Return the (X, Y) coordinate for the center point of the cell that contains the specified text.  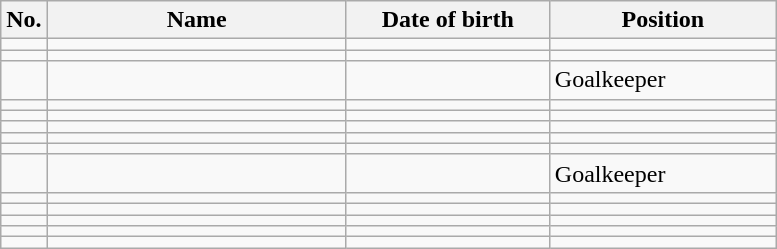
Date of birth (448, 20)
Name (196, 20)
Position (662, 20)
No. (24, 20)
